Output the [X, Y] coordinate of the center of the cell containing the given text.  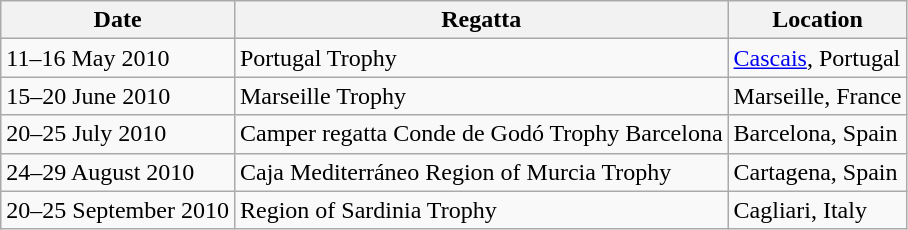
Regatta [481, 20]
Location [818, 20]
Date [118, 20]
24–29 August 2010 [118, 172]
Portugal Trophy [481, 58]
Marseille, France [818, 96]
Cagliari, Italy [818, 210]
20–25 September 2010 [118, 210]
Region of Sardinia Trophy [481, 210]
Cartagena, Spain [818, 172]
Barcelona, Spain [818, 134]
Camper regatta Conde de Godó Trophy Barcelona [481, 134]
Caja Mediterráneo Region of Murcia Trophy [481, 172]
15–20 June 2010 [118, 96]
Marseille Trophy [481, 96]
20–25 July 2010 [118, 134]
11–16 May 2010 [118, 58]
Cascais, Portugal [818, 58]
